Provide the (x, y) coordinate of the cell's center where the given text is located.  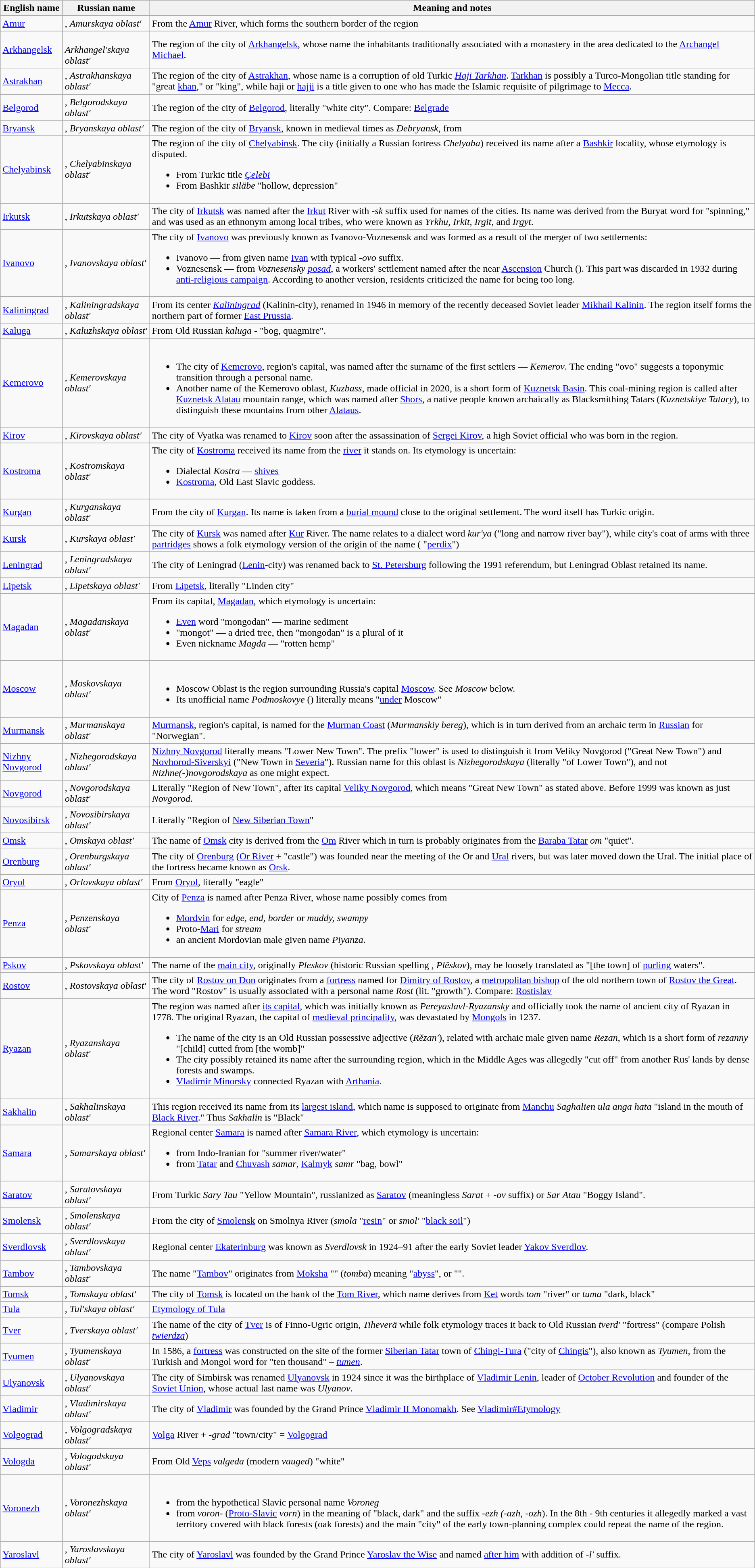
, Tul′skaya oblast′ (106, 1309)
Tula (31, 1309)
, Kurganskaya oblast′ (106, 513)
Belgorod (31, 107)
Literally "Region of New Siberian Town" (452, 820)
Amur (31, 23)
Penza (31, 923)
The city of Vladimir was founded by the Grand Prince Vladimir II Monomakh. See Vladimir#Etymology (452, 1408)
Moscow (31, 689)
Rostov (31, 986)
Samara (31, 1153)
Pskov (31, 965)
From Old Veps valgeda (modern vauged) "white" (452, 1461)
, Ulyanovskaya oblast′ (106, 1383)
, Ivanovskaya oblast′ (106, 263)
Irkutsk (31, 216)
Leningrad (31, 565)
Kirov (31, 435)
Kursk (31, 539)
Kaliningrad (31, 310)
Magadan (31, 627)
Sverdlovsk (31, 1247)
, Tyumenskaya oblast′ (106, 1356)
The city of Leningrad (Lenin-city) was renamed back to St. Petersburg following the 1991 referendum, but Leningrad Oblast retained its name. (452, 565)
Ryazan (31, 1049)
Chelyabinsk (31, 169)
Kaluga (31, 331)
Orenburg (31, 861)
, Lipetskaya oblast′ (106, 586)
, Irkutskaya oblast′ (106, 216)
, Sverdlovskaya oblast′ (106, 1247)
, Novgorodskaya oblast′ (106, 793)
, Leningradskaya oblast′ (106, 565)
, Voronezhskaya oblast′ (106, 1508)
Smolensk (31, 1221)
, Tomskaya oblast′ (106, 1294)
, Samarskaya oblast′ (106, 1153)
, Kurskaya oblast′ (106, 539)
, Astrakhanskaya oblast′ (106, 81)
The name of Omsk city is derived from the Om River which in turn is probably originates from the Baraba Tatar om "quiet". (452, 840)
, Kaluzhskaya oblast′ (106, 331)
Sakhalin (31, 1112)
, Vologodskaya oblast′ (106, 1461)
From Turkic Sary Tau "Yellow Mountain", russianized as Saratov (meaningless Sarat + -ov suffix) or Sar Atau "Boggy Island". (452, 1195)
From the city of Kurgan. Its name is taken from a burial mound close to the original settlement. The word itself has Turkic origin. (452, 513)
, Vladimirskaya oblast′ (106, 1408)
Ivanovo (31, 263)
, Tverskaya oblast′ (106, 1330)
, Orlovskaya oblast′ (106, 882)
Voronezh (31, 1508)
, Kemerovskaya oblast′ (106, 383)
From Old Russian kaluga - "bog, quagmire". (452, 331)
, Kaliningradskaya oblast′ (106, 310)
The name "Tambov" originates from Moksha "" (tomba) meaning "abyss", or "". (452, 1273)
, Omskaya oblast′ (106, 840)
Arkhangelsk (31, 50)
, Sakhalinskaya oblast′ (106, 1112)
Novgorod (31, 793)
, Amurskaya oblast′ (106, 23)
Volgograd (31, 1435)
, Yaroslavskaya oblast′ (106, 1555)
, Rostovskaya oblast′ (106, 986)
The name of the main city, originally Pleskov (historic Russian spelling , Plěskov), may be loosely translated as "[the town] of purling waters". (452, 965)
Moscow Oblast is the region surrounding Russia's capital Moscow. See Moscow below.Its unofficial name Podmoskovye () literally means "under Moscow" (452, 689)
Arkhangel′skaya oblast′ (106, 50)
, Saratovskaya oblast′ (106, 1195)
, Kirovskaya oblast′ (106, 435)
The city of Tomsk is located on the bank of the Tom River, which name derives from Ket words tom "river" or tuma "dark, black" (452, 1294)
The region of the city of Bryansk, known in medieval times as Debryansk, from (452, 128)
, Smolenskaya oblast′ (106, 1221)
Saratov (31, 1195)
Russian name (106, 8)
, Pskovskaya oblast′ (106, 965)
The city of Yaroslavl was founded by the Grand Prince Yaroslav the Wise and named after him with addition of -l′ suffix. (452, 1555)
Murmansk (31, 730)
, Bryanskaya oblast′ (106, 128)
, Volgogradskaya oblast′ (106, 1435)
, Nizhegorodskaya oblast′ (106, 762)
Ulyanovsk (31, 1383)
Vologda (31, 1461)
From Lipetsk, literally "Linden city" (452, 586)
Astrakhan (31, 81)
Vladimir (31, 1408)
Kurgan (31, 513)
From Oryol, literally "eagle" (452, 882)
Tomsk (31, 1294)
Tambov (31, 1273)
Bryansk (31, 128)
From the city of Smolensk on Smolnya River (smola "resin" or smol′ "black soil") (452, 1221)
, Orenburgskaya oblast′ (106, 861)
, Tambovskaya oblast′ (106, 1273)
, Belgorodskaya oblast′ (106, 107)
, Magadanskaya oblast′ (106, 627)
, Moskovskaya oblast′ (106, 689)
Oryol (31, 882)
Novosibirsk (31, 820)
Nizhny Novgorod (31, 762)
From the Amur River, which forms the southern border of the region (452, 23)
, Kostromskaya oblast′ (106, 471)
Lipetsk (31, 586)
, Murmanskaya oblast′ (106, 730)
Volga River + -grad "town/city" = Volgograd (452, 1435)
Meaning and notes (452, 8)
, Ryazanskaya oblast′ (106, 1049)
, Novosibirskaya oblast′ (106, 820)
Tver (31, 1330)
Yaroslavl (31, 1555)
The city of Vyatka was renamed to Kirov soon after the assassination of Sergei Kirov, a high Soviet official who was born in the region. (452, 435)
Kemerovo (31, 383)
, Penzenskaya oblast′ (106, 923)
Omsk (31, 840)
The region of the city of Belgorod, literally "white city". Compare: Belgrade (452, 107)
English name (31, 8)
Etymology of Tula (452, 1309)
Regional center Ekaterinburg was known as Sverdlovsk in 1924–91 after the early Soviet leader Yakov Sverdlov. (452, 1247)
, Chelyabinskaya oblast′ (106, 169)
Tyumen (31, 1356)
Kostroma (31, 471)
